Identify which cell holds the provided text, then report its [x, y] central coordinate. 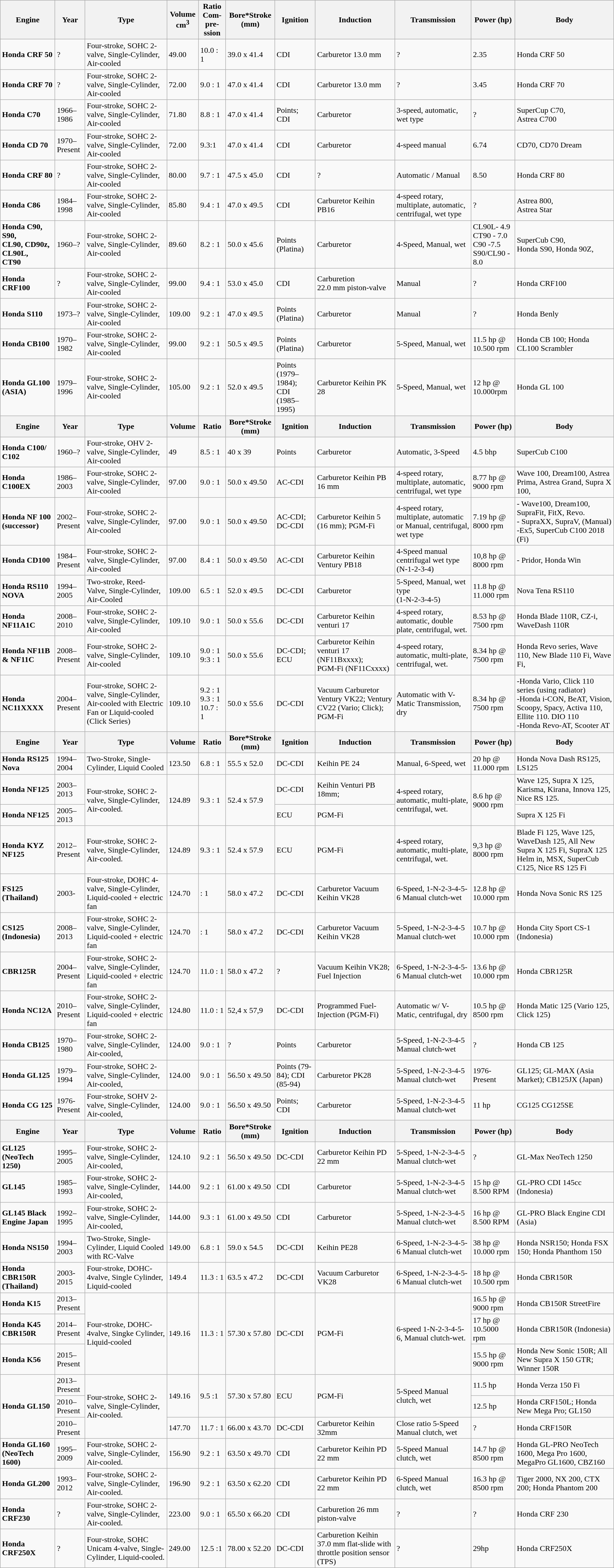
3-speed, automatic, wet type [433, 115]
Honda CBR125R [564, 971]
CD70, CD70 Dream [564, 145]
GL145 [28, 1187]
2015–Present [70, 1359]
2008–2010 [70, 621]
Volume cm3 [183, 20]
8.8 : 1 [212, 115]
89.60 [183, 244]
Honda CRF230 [28, 1514]
2014–Present [70, 1329]
Honda CB100 [28, 344]
Honda Verza 150 Fi [564, 1385]
63.50 x 62.20 [250, 1484]
Nova Tena RS110 [564, 591]
Keihin Venturi PB 18mm; [355, 789]
9.2 : 19.3 : 110.7 : 1 [212, 703]
1986–2003 [70, 482]
Honda GL-PRO NeoTech 1600, Mega Pro 1600, MegaPro GL1600, CBZ160 [564, 1454]
1984–Present [70, 560]
Honda RS125 Nova [28, 763]
Honda CBR150R (Thailand) [28, 1277]
Honda Nova Sonic RS 125 [564, 893]
Automatic, 3-Speed [433, 452]
Honda New Sonic 150R; All New Supra X 150 GTR; Winner 150R [564, 1359]
149.4 [183, 1277]
9.3:1 [212, 145]
1995–2005 [70, 1157]
Carburetion 26 mm piston-valve [355, 1514]
Honda GL100 (ASIA) [28, 387]
Two-stroke, Reed-Valve, Single-Cylinder, Air-Cooled [126, 591]
29hp [493, 1548]
Honda CBR150R (Indonesia) [564, 1329]
38 hp @ 10.000 rpm [493, 1247]
8.5 : 1 [212, 452]
16.3 hp @ 8500 rpm [493, 1484]
AC-CDI;DC-CDI [295, 521]
8.2 : 1 [212, 244]
1985–1993 [70, 1187]
Carburetor Keihin venturi 17 (NF11Bxxxx);PGM-Fi (NF11Cxxxx) [355, 655]
CL90L- 4.9CT90 - 7.0C90 -7.5S90/CL90 - 8.0 [493, 244]
Wave 100, Dream100, Astrea Prima, Astrea Grand, Supra X 100, [564, 482]
14.7 hp @ 8500 rpm [493, 1454]
6.5 : 1 [212, 591]
Honda C70 [28, 115]
1994–2005 [70, 591]
Honda Revo series, Wave 110, New Blade 110 Fi, Wave Fi, [564, 655]
9.5 :1 [212, 1396]
Honda GL150 [28, 1406]
Honda K45 CBR150R [28, 1329]
1970–1980 [70, 1045]
9.0 : 19:3 : 1 [212, 655]
GL-PRO Black Engine CDI (Asia) [564, 1217]
CS125 (Indonesia) [28, 932]
18 hp @ 10.500 rpm [493, 1277]
8.77 hp @ 9000 rpm [493, 482]
2008–Present [70, 655]
DC-CDI; ECU [295, 655]
16 hp @ 8.500 RPM [493, 1217]
Wave 125, Supra X 125, Karisma, Kirana, Innova 125, Nice RS 125. [564, 789]
Manual, 6-Speed, wet [433, 763]
Four-stroke, DOHC-4valve, Single Cylinder, Liquid-cooled [126, 1277]
1973–? [70, 313]
Honda NC11XXXX [28, 703]
GL-Max NeoTech 1250 [564, 1157]
Tiger 2000, NX 200, CTX 200; Honda Phantom 200 [564, 1484]
Vacuum Carburetor VK28 [355, 1277]
2008–2013 [70, 932]
50.0 x 45.6 [250, 244]
Honda C100EX [28, 482]
Honda City Sport CS-1 (Indonesia) [564, 932]
10.7 hp @ 10.000 rpm [493, 932]
Honda NF11B & NF11C [28, 655]
SuperCub C100 [564, 452]
4-Speed manual centrifugal wet type (N-1-2-3-4) [433, 560]
8.53 hp @ 7500 rpm [493, 621]
6-Speed Manual clutch, wet [433, 1484]
Carburetor Keihin PB 16 mm [355, 482]
1970–Present [70, 145]
1966–1986 [70, 115]
SuperCup C70,Astrea C700 [564, 115]
GL-PRO CDI 145cc (Indonesia) [564, 1187]
Supra X 125 Fi [564, 815]
Honda C100/ C102 [28, 452]
Two-Stroke, Single-Cylinder, Liquid Cooled with RC-Valve [126, 1247]
Honda CD100 [28, 560]
Honda RS110 NOVA [28, 591]
13.6 hp @ 10.000 rpm [493, 971]
52,4 x 57,9 [250, 1011]
10.5 hp @ 8500 rpm [493, 1011]
Carburetor PK28 [355, 1075]
55.5 x 52.0 [250, 763]
1970–1982 [70, 344]
Four-stroke, SOHV 2-valve, Single-Cylinder, Air-cooled, [126, 1105]
Honda CBR150R [564, 1277]
Carburetor Keihin 5 (16 mm); PGM-Fi [355, 521]
10.0 : 1 [212, 54]
Honda S110 [28, 313]
1994–2003 [70, 1247]
Keihin PE28 [355, 1247]
85.80 [183, 205]
50.5 x 49.5 [250, 344]
2003- [70, 893]
Carburetor Keihin venturi 17 [355, 621]
Points (79-84); CDI (85-94) [295, 1075]
Points(1979–1984);CDI(1985–1995) [295, 387]
Honda Matic 125 (Vario 125, Click 125) [564, 1011]
2002–Present [70, 521]
6.74 [493, 145]
53.0 x 45.0 [250, 283]
Honda CB125 [28, 1045]
11.5 hp @ 10.500 rpm [493, 344]
Honda CB150R StreetFire [564, 1303]
Honda GL 100 [564, 387]
2003–2013 [70, 789]
71.80 [183, 115]
63.50 x 49.70 [250, 1454]
8.50 [493, 175]
17 hp @ 10.5000 rpm [493, 1329]
1984–1998 [70, 205]
124.80 [183, 1011]
Honda K56 [28, 1359]
12.8 hp @ 10.000 rpm [493, 893]
Four-stroke, DOHC-4valve, Singke Cylinder, Liquid-cooled [126, 1333]
20 hp @ 11.000 rpm [493, 763]
65.50 x 66.20 [250, 1514]
59.0 x 54.5 [250, 1247]
Four-stroke, SOHC 2-valve, Single-Cylinder, Air-cooled with Electric Fan or Liquid-cooled (Click Series) [126, 703]
Carburetor Keihin PK 28 [355, 387]
4-speed manual [433, 145]
66.00 x 43.70 [250, 1428]
12.5 hp [493, 1406]
49.00 [183, 54]
2003-2015 [70, 1277]
196.90 [183, 1484]
- Wave100, Dream100, SupraFit, FitX, Revo.- SupraXX, SupraV, (Manual)-Ex5, SuperCub C100 2018 (Fi) [564, 521]
Carburetor Keihin 32mm [355, 1428]
Honda CG 125 [28, 1105]
GL125 (NeoTech 1250) [28, 1157]
78.00 x 52.20 [250, 1548]
11.5 hp [493, 1385]
105.00 [183, 387]
2.35 [493, 54]
Honda NC12A [28, 1011]
49 [183, 452]
Keihin PE 24 [355, 763]
Honda K15 [28, 1303]
Honda C90, S90,CL90, CD90z, CL90L,CT90 [28, 244]
4-Speed, Manual, wet [433, 244]
Honda Blade 110R, CZ-i, WaveDash 110R [564, 621]
Honda CB 125 [564, 1045]
149.00 [183, 1247]
GL145 Black Engine Japan [28, 1217]
5-Speed, Manual, wet type(1-N-2-3-4-5) [433, 591]
11.8 hp @ 11.000 rpm [493, 591]
63.5 x 47.2 [250, 1277]
Automatic / Manual [433, 175]
223.00 [183, 1514]
Close ratio 5-Speed Manual clutch, wet [433, 1428]
156.90 [183, 1454]
40 x 39 [250, 452]
Four-stroke, SOHC Unicam 4-valve, Single-Cylinder, Liquid-cooled. [126, 1548]
1994–2004 [70, 763]
SuperCub C90,Honda S90, Honda 90Z, [564, 244]
1993–2012 [70, 1484]
249.00 [183, 1548]
4-speed rotary, multiplate, automatic or Manual, centrifugal, wet type [433, 521]
8.4 : 1 [212, 560]
Honda GL200 [28, 1484]
Vacuum Carburetor Ventury VK22; Ventury CV22 (Vario; Click);PGM-Fi [355, 703]
7.19 hp @ 8000 rpm [493, 521]
Honda C86 [28, 205]
2005–2013 [70, 815]
Two-Stroke, Single-Cylinder, Liquid Cooled [126, 763]
12.5 :1 [212, 1548]
Honda Benly [564, 313]
6-speed 1-N-2-3-4-5-6, Manual clutch-wet. [433, 1333]
10,8 hp @ 8000 rpm [493, 560]
123.50 [183, 763]
80.00 [183, 175]
1979–1996 [70, 387]
124.10 [183, 1157]
Automatic w/ V-Matic, centrifugal, dry [433, 1011]
RatioCom-pre-ssion [212, 20]
12 hp @ 10.000rpm [493, 387]
Honda CRF 230 [564, 1514]
GL125; GL-MAX (Asia Market); CB125JX (Japan) [564, 1075]
15 hp @ 8.500 RPM [493, 1187]
1979–1994 [70, 1075]
Honda NSR150; Honda FSX 150; Honda Phanthom 150 [564, 1247]
- Pridor, Honda Win [564, 560]
Honda Nova Dash RS125, LS125 [564, 763]
2012–Present [70, 850]
Honda NF 100 (successor) [28, 521]
-Honda Vario, Click 110 series (using radiator)-Honda i-CON, BeAT, Vision, Scoopy, Spacy, Activa 110, Ellite 110. DIO 110-Honda Revo-AT, Scooter AT [564, 703]
4.5 bhp [493, 452]
9,3 hp @ 8000 rpm [493, 850]
47.5 x 45.0 [250, 175]
11.7 : 1 [212, 1428]
147.70 [183, 1428]
Honda CRF150R [564, 1428]
Honda NS150 [28, 1247]
Blade Fi 125, Wave 125, WaveDash 125, All New Supra X 125 Fi, SupraX 125 Helm in, MSX, SuperCub C125, Nice RS 125 Fi [564, 850]
8.6 hp @ 9000 rpm [493, 800]
Astrea 800,Astrea Star [564, 205]
Honda CD 70 [28, 145]
CBR125R [28, 971]
Carburetor Keihin PB16 [355, 205]
Automatic with V-Matic Transmission, dry [433, 703]
1995–2009 [70, 1454]
Carburetor Keihin Ventury PB18 [355, 560]
11 hp [493, 1105]
Carburetion22.0 mm piston-valve [355, 283]
Programmed Fuel-Injection (PGM-Fi) [355, 1011]
CG125 CG125SE [564, 1105]
Four-stroke, OHV 2-valve, Single-Cylinder, Air-cooled [126, 452]
1992–1995 [70, 1217]
Honda CRF150L; Honda New Mega Pro; GL150 [564, 1406]
Honda GL125 [28, 1075]
Honda CB 100; Honda CL100 Scrambler [564, 344]
Honda NF11A1C [28, 621]
Vacuum Keihin VK28;Fuel Injection [355, 971]
FS125 (Thailand) [28, 893]
15.5 hp @ 9000 rpm [493, 1359]
16.5 hp @9000 rpm [493, 1303]
39.0 x 41.4 [250, 54]
3.45 [493, 85]
Honda GL160 (NeoTech 1600) [28, 1454]
Four-stroke, DOHC 4-valve, Single-Cylinder, Liquid-cooled + electric fan [126, 893]
Honda KYZ NF125 [28, 850]
9.7 : 1 [212, 175]
Carburetion Keihin 37.0 mm flat-slide with throttle position sensor (TPS) [355, 1548]
4-speed rotary, automatic, double plate, centrifugal, wet. [433, 621]
